Find where the given text appears and provide that cell's center as [x, y] coordinate. 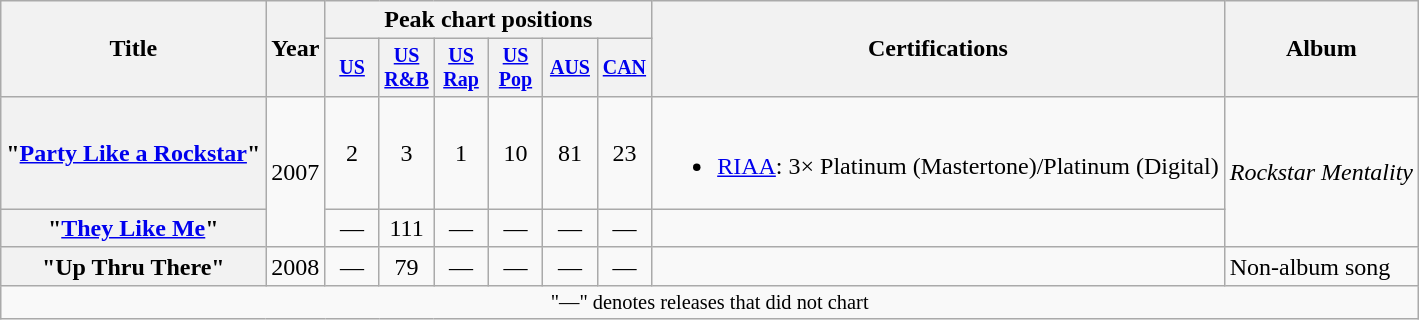
"They Like Me" [134, 228]
Rockstar Mentality [1321, 172]
US R&B [406, 68]
81 [570, 152]
Non-album song [1321, 266]
"Party Like a Rockstar" [134, 152]
CAN [624, 68]
RIAA: 3× Platinum (Mastertone)/Platinum (Digital) [938, 152]
2007 [296, 172]
AUS [570, 68]
US [352, 68]
3 [406, 152]
Certifications [938, 49]
Peak chart positions [488, 20]
79 [406, 266]
Album [1321, 49]
"Up Thru There" [134, 266]
10 [515, 152]
US Pop [515, 68]
2008 [296, 266]
2 [352, 152]
"—" denotes releases that did not chart [710, 302]
Title [134, 49]
23 [624, 152]
US Rap [461, 68]
Year [296, 49]
111 [406, 228]
1 [461, 152]
